Return the [x, y] coordinate for the center point of the cell that contains the specified text.  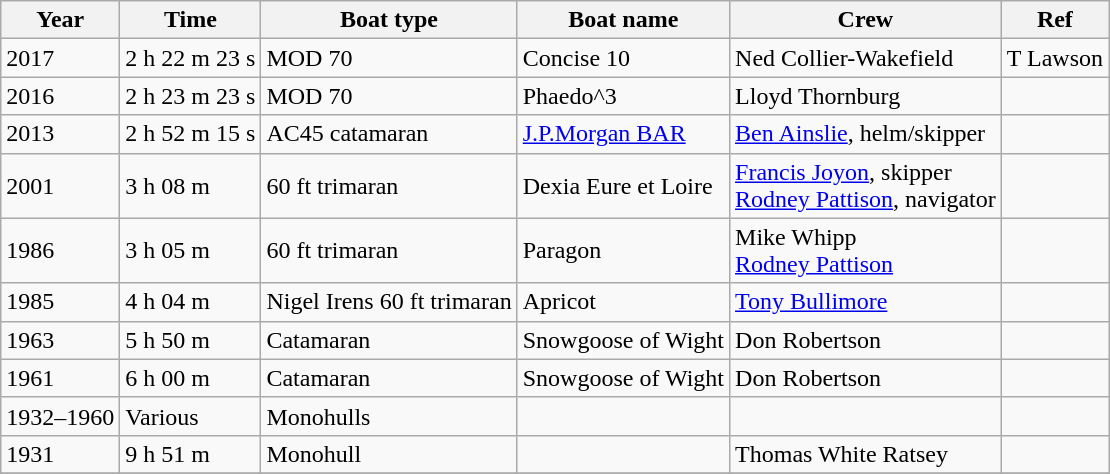
Ref [1054, 20]
2 h 23 m 23 s [190, 96]
Various [190, 416]
1986 [60, 250]
5 h 50 m [190, 340]
Thomas White Ratsey [866, 454]
Apricot [623, 302]
Tony Bullimore [866, 302]
Paragon [623, 250]
1931 [60, 454]
3 h 05 m [190, 250]
1985 [60, 302]
3 h 08 m [190, 186]
Concise 10 [623, 58]
T Lawson [1054, 58]
1932–1960 [60, 416]
9 h 51 m [190, 454]
Dexia Eure et Loire [623, 186]
Francis Joyon, skipper Rodney Pattison, navigator [866, 186]
Ben Ainslie, helm/skipper [866, 134]
2001 [60, 186]
Year [60, 20]
Boat type [389, 20]
2013 [60, 134]
6 h 00 m [190, 378]
J.P.Morgan BAR [623, 134]
2016 [60, 96]
1963 [60, 340]
2 h 52 m 15 s [190, 134]
2017 [60, 58]
Phaedo^3 [623, 96]
Time [190, 20]
Boat name [623, 20]
Ned Collier-Wakefield [866, 58]
4 h 04 m [190, 302]
AC45 catamaran [389, 134]
1961 [60, 378]
Nigel Irens 60 ft trimaran [389, 302]
Mike Whipp Rodney Pattison [866, 250]
Monohulls [389, 416]
Lloyd Thornburg [866, 96]
Crew [866, 20]
2 h 22 m 23 s [190, 58]
Monohull [389, 454]
